Detect which cell encompasses the target text, then output its (X, Y) center coordinate. 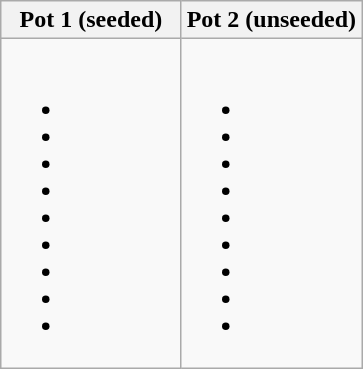
Pot 1 (seeded) (91, 20)
Pot 2 (unseeded) (271, 20)
